Extract the [x, y] coordinate from the center of the cell holding the provided text.  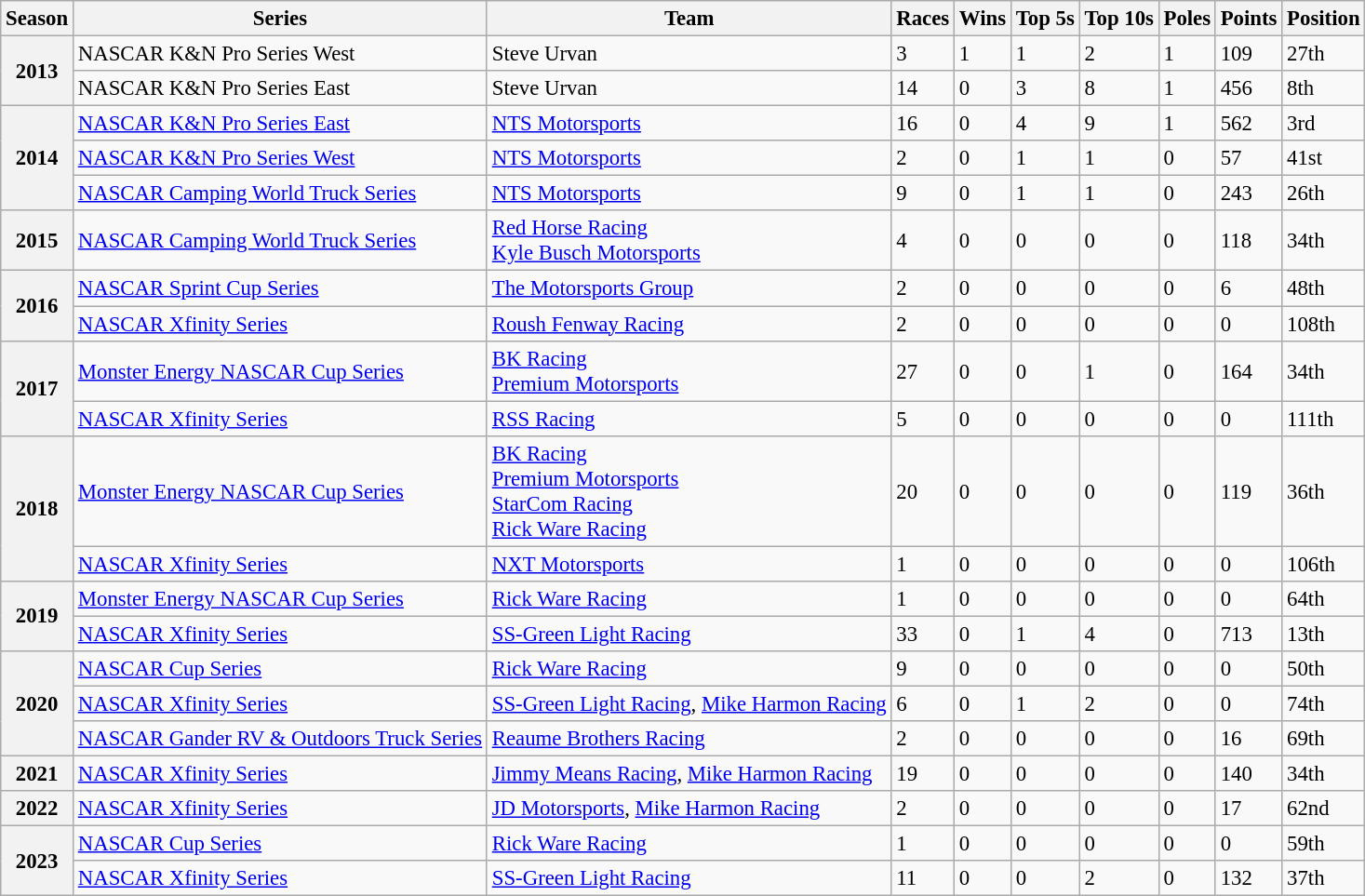
BK RacingPremium MotorsportsStarCom RacingRick Ware Racing [689, 491]
8 [1118, 88]
2018 [37, 508]
26th [1323, 194]
8th [1323, 88]
2021 [37, 774]
11 [923, 878]
Jimmy Means Racing, Mike Harmon Racing [689, 774]
Reaume Brothers Racing [689, 739]
Poles [1187, 19]
27 [923, 370]
20 [923, 491]
2015 [37, 240]
62nd [1323, 809]
JD Motorsports, Mike Harmon Racing [689, 809]
NASCAR Sprint Cup Series [279, 288]
33 [923, 634]
2019 [37, 616]
48th [1323, 288]
NASCAR Gander RV & Outdoors Truck Series [279, 739]
2014 [37, 158]
108th [1323, 324]
SS-Green Light Racing, Mike Harmon Racing [689, 703]
243 [1249, 194]
37th [1323, 878]
456 [1249, 88]
3rd [1323, 124]
562 [1249, 124]
27th [1323, 54]
164 [1249, 370]
109 [1249, 54]
13th [1323, 634]
36th [1323, 491]
Roush Fenway Racing [689, 324]
The Motorsports Group [689, 288]
140 [1249, 774]
69th [1323, 739]
Season [37, 19]
57 [1249, 158]
2023 [37, 862]
Team [689, 19]
2016 [37, 305]
2020 [37, 703]
14 [923, 88]
713 [1249, 634]
Races [923, 19]
50th [1323, 669]
Red Horse RacingKyle Busch Motorsports [689, 240]
41st [1323, 158]
2022 [37, 809]
118 [1249, 240]
Top 10s [1118, 19]
Points [1249, 19]
Top 5s [1045, 19]
2013 [37, 71]
Series [279, 19]
Wins [983, 19]
74th [1323, 703]
111th [1323, 419]
19 [923, 774]
59th [1323, 844]
132 [1249, 878]
64th [1323, 599]
106th [1323, 564]
Position [1323, 19]
2017 [37, 388]
NXT Motorsports [689, 564]
BK RacingPremium Motorsports [689, 370]
RSS Racing [689, 419]
17 [1249, 809]
119 [1249, 491]
5 [923, 419]
